Locate the cell with the specified text and output its [X, Y] center coordinate. 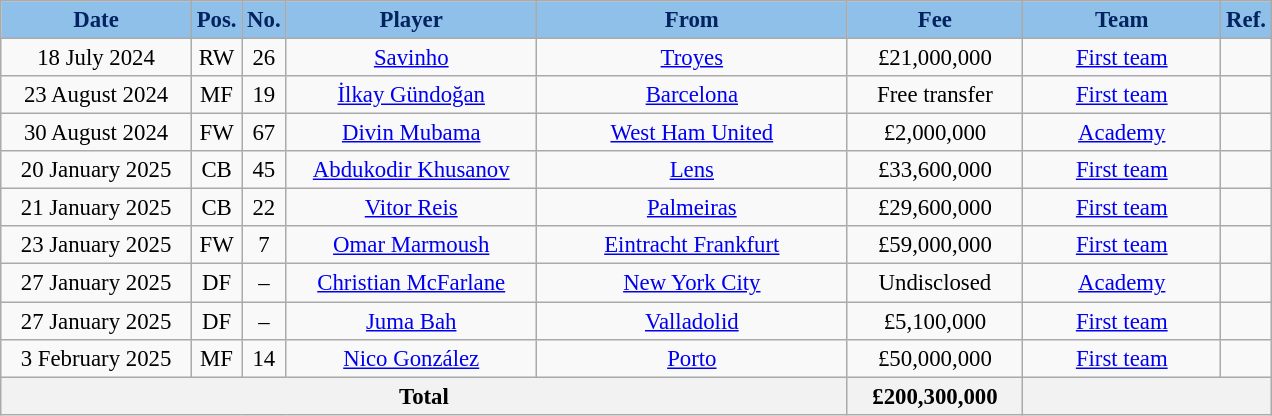
Christian McFarlane [412, 283]
Barcelona [692, 95]
£50,000,000 [935, 358]
Eintracht Frankfurt [692, 245]
45 [264, 170]
21 January 2025 [96, 208]
14 [264, 358]
67 [264, 133]
23 August 2024 [96, 95]
Player [412, 20]
Juma Bah [412, 321]
No. [264, 20]
£5,100,000 [935, 321]
Fee [935, 20]
£33,600,000 [935, 170]
26 [264, 58]
From [692, 20]
7 [264, 245]
Valladolid [692, 321]
23 January 2025 [96, 245]
Team [1122, 20]
Total [424, 396]
20 January 2025 [96, 170]
Vitor Reis [412, 208]
Palmeiras [692, 208]
Abdukodir Khusanov [412, 170]
30 August 2024 [96, 133]
18 July 2024 [96, 58]
Undisclosed [935, 283]
Ref. [1246, 20]
Date [96, 20]
Porto [692, 358]
İlkay Gündoğan [412, 95]
RW [216, 58]
Savinho [412, 58]
West Ham United [692, 133]
Troyes [692, 58]
Nico González [412, 358]
£29,600,000 [935, 208]
3 February 2025 [96, 358]
£200,300,000 [935, 396]
Divin Mubama [412, 133]
22 [264, 208]
£2,000,000 [935, 133]
New York City [692, 283]
Free transfer [935, 95]
Pos. [216, 20]
£59,000,000 [935, 245]
Lens [692, 170]
19 [264, 95]
Omar Marmoush [412, 245]
£21,000,000 [935, 58]
